Find where the given text appears and provide that cell's center as [x, y] coordinate. 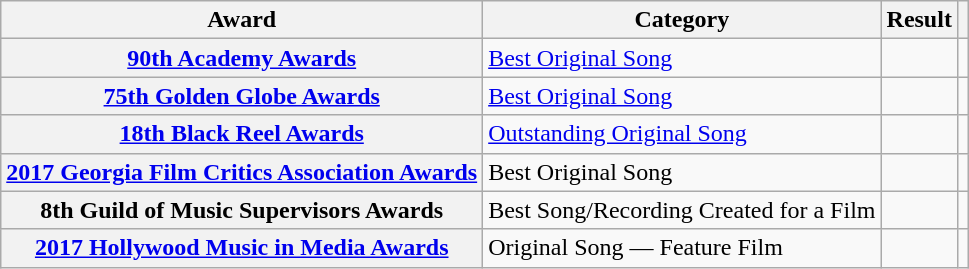
75th Golden Globe Awards [242, 96]
18th Black Reel Awards [242, 134]
Best Song/Recording Created for a Film [682, 210]
Original Song — Feature Film [682, 248]
2017 Georgia Film Critics Association Awards [242, 172]
Category [682, 20]
Result [919, 20]
Award [242, 20]
2017 Hollywood Music in Media Awards [242, 248]
90th Academy Awards [242, 58]
8th Guild of Music Supervisors Awards [242, 210]
Outstanding Original Song [682, 134]
